Pinpoint the cell where the given text exists, returning its (X, Y) midpoint coordinate. 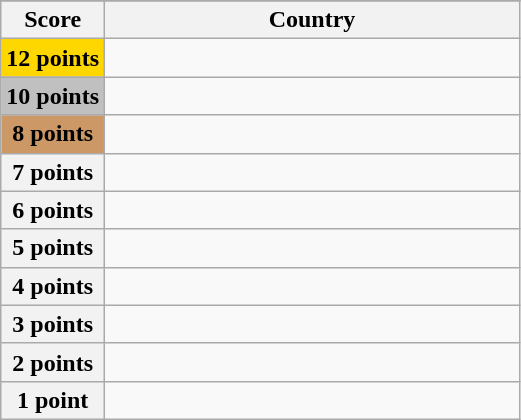
Score (53, 20)
10 points (53, 96)
5 points (53, 248)
8 points (53, 134)
7 points (53, 172)
12 points (53, 58)
Country (312, 20)
2 points (53, 362)
4 points (53, 286)
6 points (53, 210)
1 point (53, 400)
3 points (53, 324)
